Pinpoint the cell where the given text exists, returning its (x, y) midpoint coordinate. 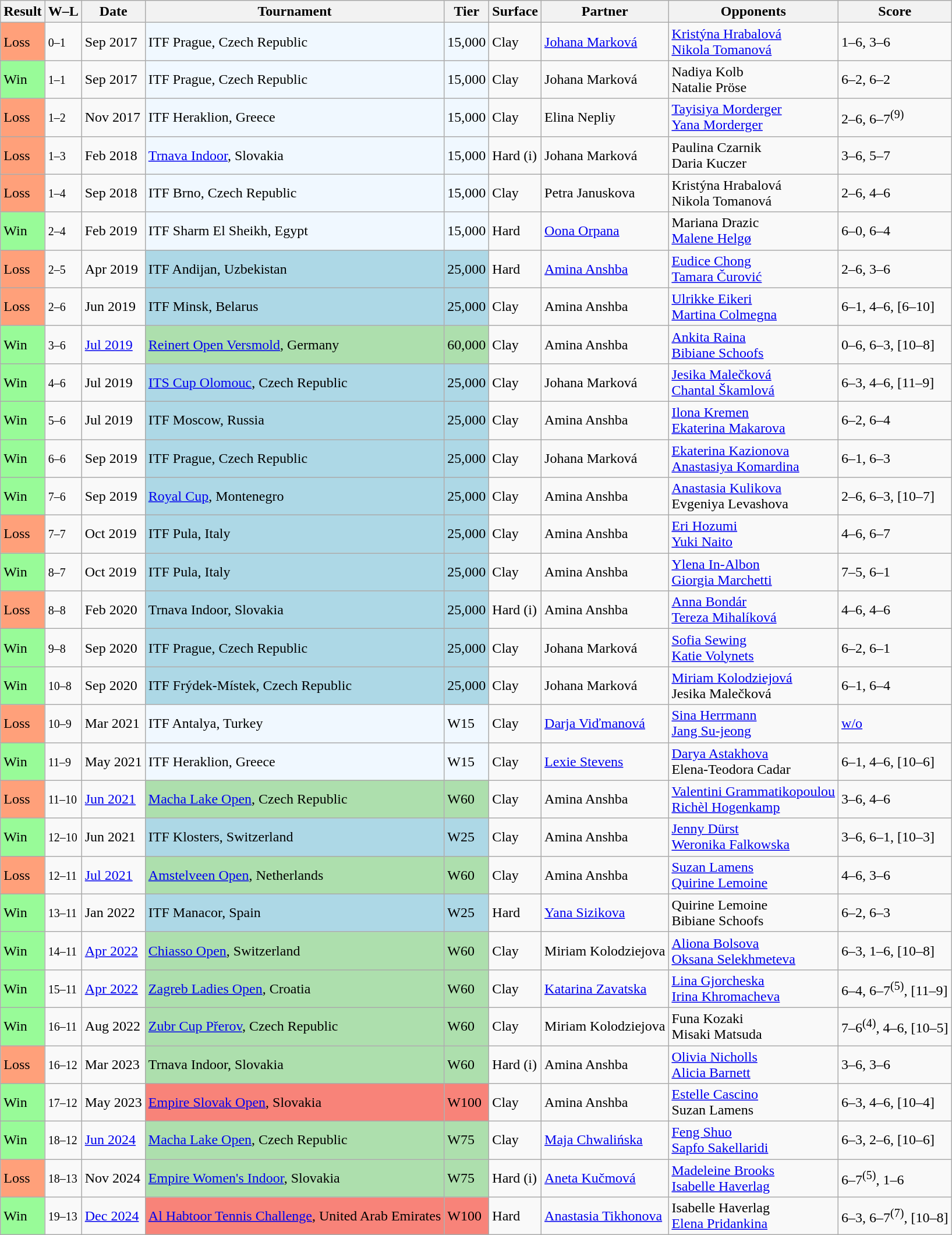
Jan 2022 (113, 913)
4–6, 4–6 (895, 610)
Score (895, 12)
3–6, 6–1, [10–3] (895, 837)
2–6, 6–7(9) (895, 118)
Feng Shuo Sapfo Sakellaridi (753, 1140)
Ulrikke Eikeri Martina Colmegna (753, 306)
Jun 2019 (113, 306)
Feb 2019 (113, 231)
Mariana Drazic Malene Helgø (753, 231)
1–1 (63, 79)
Anastasia Kulikova Evgeniya Levashova (753, 496)
Yana Sizikova (605, 913)
Isabelle Haverlag Elena Pridankina (753, 1216)
May 2023 (113, 1103)
Mar 2023 (113, 1064)
6–1, 6–3 (895, 458)
16–12 (63, 1064)
60,000 (467, 345)
Mar 2021 (113, 723)
Feb 2018 (113, 155)
1–3 (63, 155)
Ilona Kremen Ekaterina Makarova (753, 420)
Tournament (295, 12)
15–11 (63, 989)
Empire Women's Indoor, Slovakia (295, 1179)
6–1, 4–6, [6–10] (895, 306)
14–11 (63, 950)
2–6 (63, 306)
3–6, 3–6 (895, 1064)
Jenny Dürst Weronika Falkowska (753, 837)
18–13 (63, 1179)
2–6, 3–6 (895, 269)
Jul 2021 (113, 875)
Madeleine Brooks Isabelle Haverlag (753, 1179)
ITF Andijan, Uzbekistan (295, 269)
2–4 (63, 231)
Elina Nepliy (605, 118)
ITF Brno, Czech Republic (295, 193)
7–7 (63, 535)
6–1, 6–4 (895, 686)
w/o (895, 723)
Feb 2020 (113, 610)
Zubr Cup Přerov, Czech Republic (295, 1026)
Suzan Lamens Quirine Lemoine (753, 875)
6–3, 4–6, [10–4] (895, 1103)
8–8 (63, 610)
Dec 2024 (113, 1216)
3–6 (63, 345)
ITF Manacor, Spain (295, 913)
Ekaterina Kazionova Anastasiya Komardina (753, 458)
ITF Sharm El Sheikh, Egypt (295, 231)
12–11 (63, 875)
7–6(4), 4–6, [10–5] (895, 1026)
12–10 (63, 837)
9–8 (63, 647)
Eri Hozumi Yuki Naito (753, 535)
Estelle Cascino Suzan Lamens (753, 1103)
Lexie Stevens (605, 762)
Miriam Kolodziejová Jesika Malečková (753, 686)
ITF Moscow, Russia (295, 420)
5–6 (63, 420)
18–12 (63, 1140)
Surface (515, 12)
Funa Kozaki Misaki Matsuda (753, 1026)
Oona Orpana (605, 231)
6–4, 6–7(5), [11–9] (895, 989)
Petra Januskova (605, 193)
Darja Viďmanová (605, 723)
Chiasso Open, Switzerland (295, 950)
Amstelveen Open, Netherlands (295, 875)
7–5, 6–1 (895, 572)
Maja Chwalińska (605, 1140)
19–13 (63, 1216)
Katarina Zavatska (605, 989)
0–6, 6–3, [10–8] (895, 345)
4–6, 6–7 (895, 535)
Quirine Lemoine Bibiane Schoofs (753, 913)
Sina Herrmann Jang Su-jeong (753, 723)
6–0, 6–4 (895, 231)
3–6, 4–6 (895, 799)
Opponents (753, 12)
10–8 (63, 686)
17–12 (63, 1103)
6–3, 6–7(7), [10–8] (895, 1216)
Aug 2022 (113, 1026)
Empire Slovak Open, Slovakia (295, 1103)
16–11 (63, 1026)
May 2021 (113, 762)
W–L (63, 12)
Sep 2018 (113, 193)
Ylena In-Albon Giorgia Marchetti (753, 572)
Anastasia Tikhonova (605, 1216)
ITF Antalya, Turkey (295, 723)
Tier (467, 12)
Aliona Bolsova Oksana Selekhmeteva (753, 950)
Lina Gjorcheska Irina Khromacheva (753, 989)
Paulina Czarnik Daria Kuczer (753, 155)
6–6 (63, 458)
11–10 (63, 799)
Royal Cup, Montenegro (295, 496)
ITS Cup Olomouc, Czech Republic (295, 382)
6–2, 6–1 (895, 647)
Nov 2017 (113, 118)
1–2 (63, 118)
0–1 (63, 42)
6–3, 1–6, [10–8] (895, 950)
Apr 2019 (113, 269)
3–6, 5–7 (895, 155)
Date (113, 12)
Valentini Grammatikopoulou Richèl Hogenkamp (753, 799)
Partner (605, 12)
Jun 2024 (113, 1140)
11–9 (63, 762)
6–7(5), 1–6 (895, 1179)
4–6, 3–6 (895, 875)
Tayisiya Morderger Yana Morderger (753, 118)
4–6 (63, 382)
Al Habtoor Tennis Challenge, United Arab Emirates (295, 1216)
13–11 (63, 913)
Jesika Malečková Chantal Škamlová (753, 382)
6–1, 4–6, [10–6] (895, 762)
ITF Klosters, Switzerland (295, 837)
10–9 (63, 723)
6–2, 6–4 (895, 420)
6–3, 4–6, [11–9] (895, 382)
1–4 (63, 193)
6–2, 6–3 (895, 913)
ITF Frýdek-Místek, Czech Republic (295, 686)
Darya Astakhova Elena-Teodora Cadar (753, 762)
Nadiya Kolb Natalie Pröse (753, 79)
2–6, 6–3, [10–7] (895, 496)
Reinert Open Versmold, Germany (295, 345)
Nov 2024 (113, 1179)
Anna Bondár Tereza Mihalíková (753, 610)
7–6 (63, 496)
Sofia Sewing Katie Volynets (753, 647)
Olivia Nicholls Alicia Barnett (753, 1064)
6–3, 2–6, [10–6] (895, 1140)
2–6, 4–6 (895, 193)
Zagreb Ladies Open, Croatia (295, 989)
Aneta Kučmová (605, 1179)
ITF Minsk, Belarus (295, 306)
Eudice Chong Tamara Čurović (753, 269)
2–5 (63, 269)
Result (23, 12)
1–6, 3–6 (895, 42)
8–7 (63, 572)
Ankita Raina Bibiane Schoofs (753, 345)
6–2, 6–2 (895, 79)
